Extract the [x, y] coordinate from the center of the cell holding the provided text.  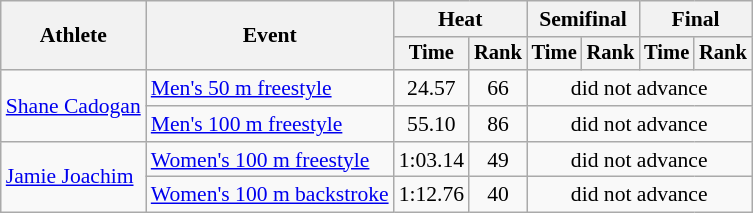
1:12.76 [432, 195]
Shane Cadogan [74, 106]
49 [498, 160]
Semifinal [583, 19]
66 [498, 88]
Event [270, 36]
Athlete [74, 36]
Women's 100 m freestyle [270, 160]
Women's 100 m backstroke [270, 195]
Jamie Joachim [74, 178]
Final [695, 19]
Men's 50 m freestyle [270, 88]
Heat [460, 19]
86 [498, 124]
55.10 [432, 124]
Men's 100 m freestyle [270, 124]
1:03.14 [432, 160]
40 [498, 195]
24.57 [432, 88]
